From the cell containing the given text, extract its center point as [X, Y] coordinate. 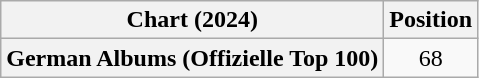
Chart (2024) [192, 20]
68 [431, 58]
Position [431, 20]
German Albums (Offizielle Top 100) [192, 58]
